Extract the (X, Y) coordinate from the center of the cell holding the provided text.  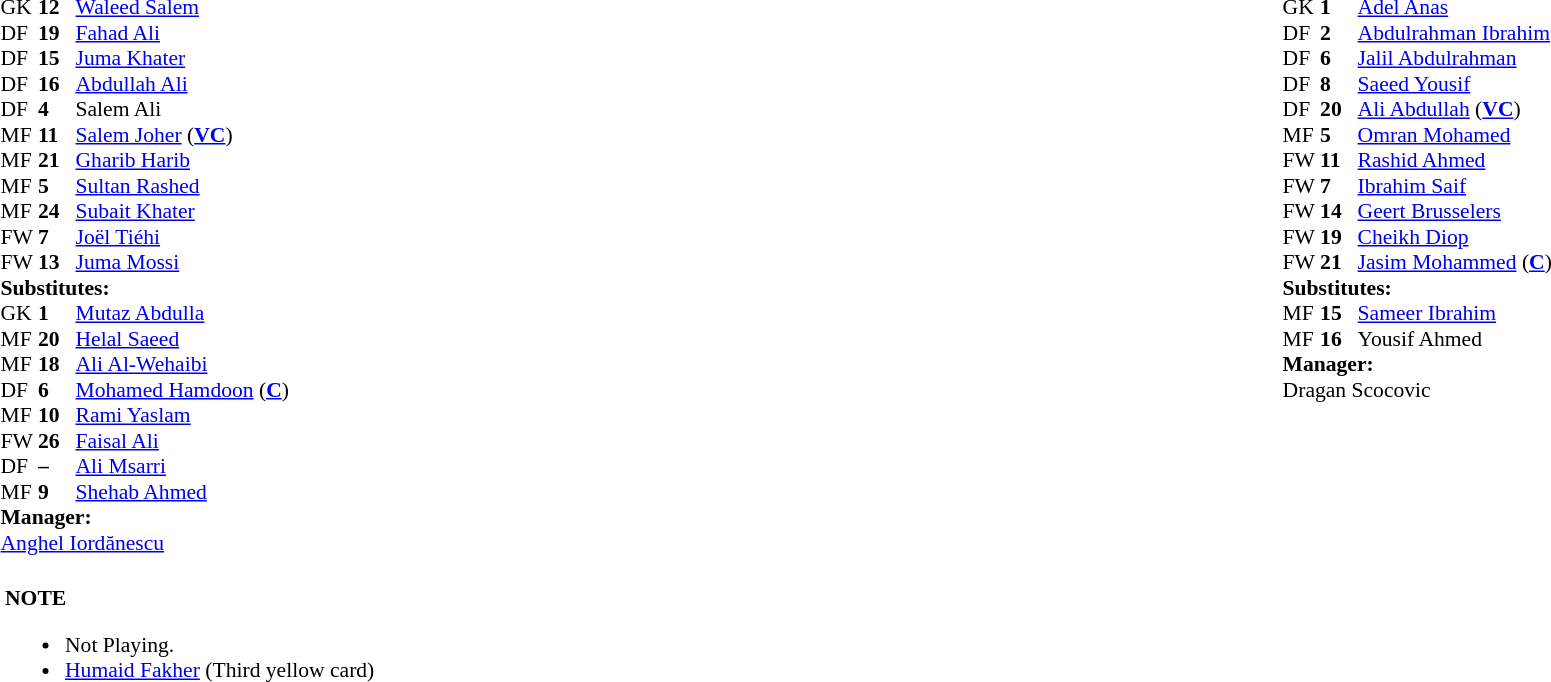
Rami Yaslam (182, 415)
Juma Khater (182, 59)
Shehab Ahmed (182, 492)
Salem Joher (VC) (182, 135)
Substitutes: (144, 288)
Anghel Iordănescu (144, 543)
Salem Ali (182, 109)
13 (57, 263)
Manager: (144, 517)
GK (19, 313)
Mohamed Hamdoon (C) (182, 390)
Faisal Ali (182, 441)
Helal Saeed (182, 339)
Fahad Ali (182, 33)
10 (57, 415)
24 (57, 211)
Joël Tiéhi (182, 237)
18 (57, 365)
2 (1339, 33)
Ali Al-Wehaibi (182, 365)
Abdullah Ali (182, 84)
Sultan Rashed (182, 186)
Ali Msarri (182, 467)
– (57, 467)
4 (57, 109)
Gharib Harib (182, 161)
1 (57, 313)
26 (57, 441)
8 (1339, 84)
Mutaz Abdulla (182, 313)
9 (57, 492)
Juma Mossi (182, 263)
Subait Khater (182, 211)
14 (1339, 211)
